Provide the [X, Y] coordinate of the cell's center where the given text is located.  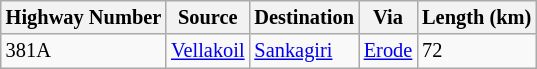
Vellakoil [208, 51]
Erode [388, 51]
Destination [304, 17]
Source [208, 17]
Via [388, 17]
Sankagiri [304, 51]
72 [476, 51]
Highway Number [84, 17]
381A [84, 51]
Length (km) [476, 17]
